Output the [x, y] coordinate of the center of the cell containing the given text.  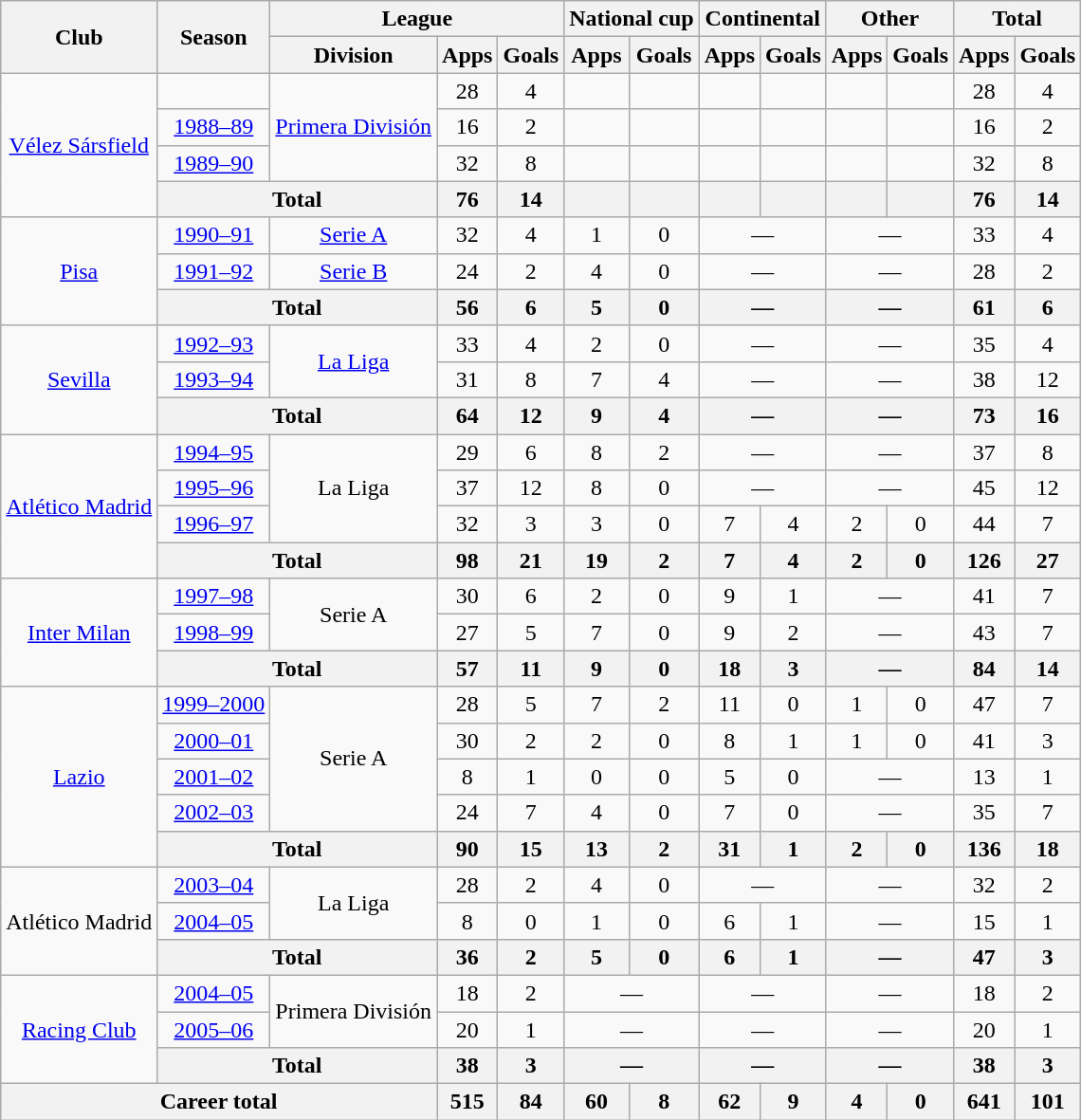
1995–96 [214, 488]
61 [984, 307]
21 [531, 560]
Lazio [80, 777]
56 [467, 307]
Season [214, 37]
29 [467, 452]
Career total [219, 1102]
43 [984, 633]
1997–98 [214, 597]
1990–91 [214, 235]
101 [1048, 1102]
Serie B [354, 271]
1999–2000 [214, 705]
Other [889, 19]
1993–94 [214, 379]
136 [984, 849]
Sevilla [80, 379]
2002–03 [214, 813]
Vélez Sársfield [80, 145]
League [417, 19]
64 [467, 415]
73 [984, 415]
Division [354, 55]
Pisa [80, 271]
1994–95 [214, 452]
641 [984, 1102]
60 [596, 1102]
36 [467, 957]
1998–99 [214, 633]
1991–92 [214, 271]
515 [467, 1102]
Continental [762, 19]
19 [596, 560]
1996–97 [214, 524]
1989–90 [214, 163]
126 [984, 560]
Inter Milan [80, 633]
62 [729, 1102]
National cup [632, 19]
90 [467, 849]
Racing Club [80, 1029]
2003–04 [214, 885]
2000–01 [214, 741]
2005–06 [214, 1029]
98 [467, 560]
Club [80, 37]
2001–02 [214, 777]
1992–93 [214, 343]
57 [467, 669]
45 [984, 488]
1988–89 [214, 127]
44 [984, 524]
